Search for the cell housing the specified text and yield its [x, y] center coordinate. 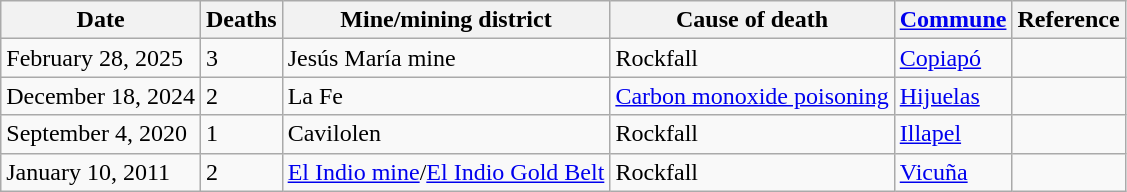
December 18, 2024 [101, 96]
Deaths [241, 20]
September 4, 2020 [101, 134]
Cavilolen [446, 134]
Carbon monoxide poisoning [752, 96]
Vicuña [953, 172]
La Fe [446, 96]
Reference [1068, 20]
Jesús María mine [446, 58]
Illapel [953, 134]
1 [241, 134]
Cause of death [752, 20]
Copiapó [953, 58]
El Indio mine/El Indio Gold Belt [446, 172]
Commune [953, 20]
Date [101, 20]
3 [241, 58]
Mine/mining district [446, 20]
February 28, 2025 [101, 58]
January 10, 2011 [101, 172]
Hijuelas [953, 96]
